Return (x, y) of the center of cell containing provided text 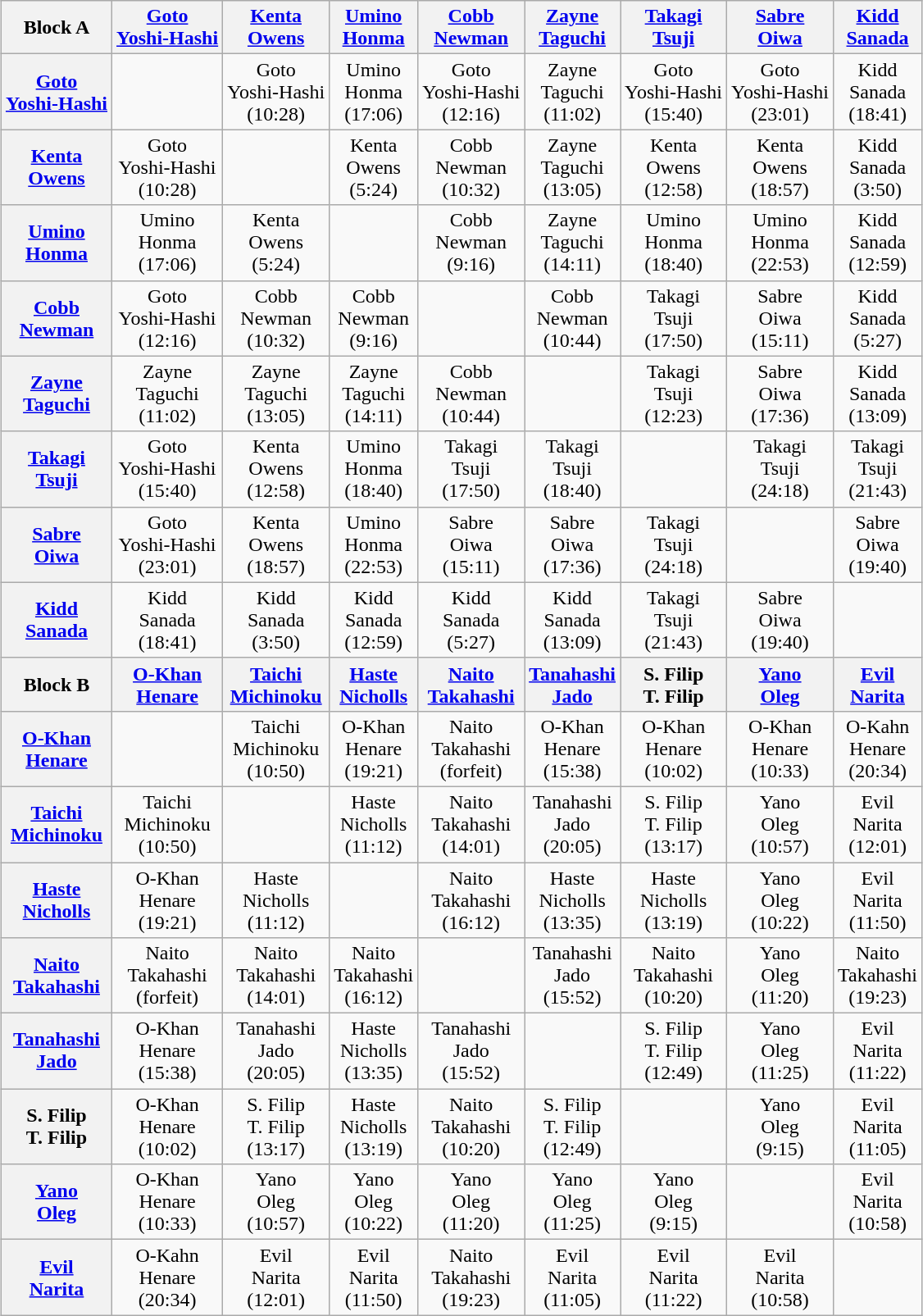
TakagiTsuji(12:23) (674, 394)
Block B (56, 684)
Block A (56, 28)
TakagiTsuji(18:40) (572, 469)
